Extract the (X, Y) coordinate from the center of the cell holding the provided text.  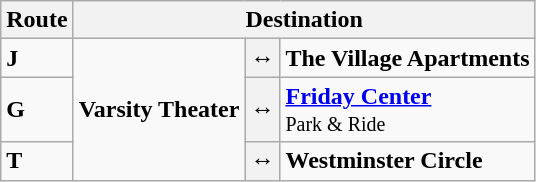
Route (37, 20)
Westminster Circle (408, 161)
Friday CenterPark & Ride (408, 110)
T (37, 161)
Destination (304, 20)
The Village Apartments (408, 58)
Varsity Theater (159, 110)
G (37, 110)
J (37, 58)
